Determine the (X, Y) coordinate at the center of the cell enclosing the given text.  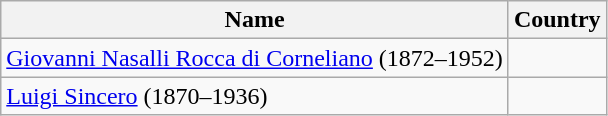
Country (557, 20)
Giovanni Nasalli Rocca di Corneliano (1872–1952) (255, 58)
Luigi Sincero (1870–1936) (255, 96)
Name (255, 20)
